Identify which cell holds the provided text, then report its [x, y] central coordinate. 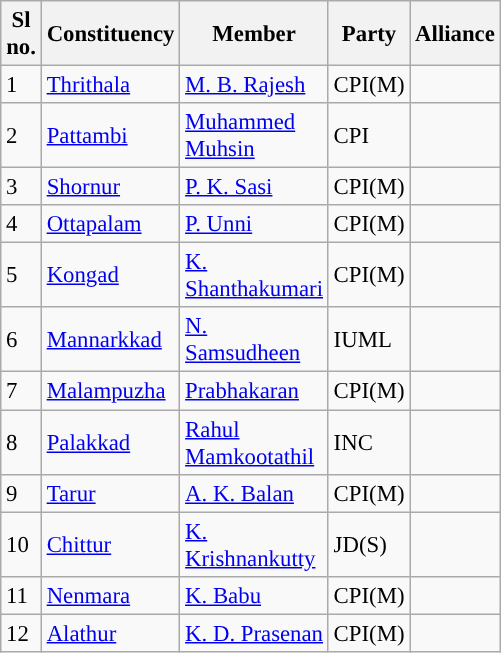
N. Samsudheen [254, 340]
Palakkad [110, 442]
Alliance [455, 34]
9 [22, 493]
Tarur [110, 493]
4 [22, 224]
Malampuzha [110, 391]
Alathur [110, 633]
3 [22, 187]
K. Babu [254, 595]
11 [22, 595]
Chittur [110, 544]
A. K. Balan [254, 493]
IUML [368, 340]
Muhammed Muhsin [254, 136]
P. K. Sasi [254, 187]
Shornur [110, 187]
Rahul Mamkootathil [254, 442]
Pattambi [110, 136]
2 [22, 136]
Mannarkkad [110, 340]
K. Shanthakumari [254, 276]
Member [254, 34]
Party [368, 34]
Ottapalam [110, 224]
P. Unni [254, 224]
INC [368, 442]
5 [22, 276]
8 [22, 442]
7 [22, 391]
6 [22, 340]
10 [22, 544]
K. Krishnankutty [254, 544]
Thrithala [110, 85]
Prabhakaran [254, 391]
Sl no. [22, 34]
Nenmara [110, 595]
JD(S) [368, 544]
K. D. Prasenan [254, 633]
Kongad [110, 276]
1 [22, 85]
CPI [368, 136]
Constituency [110, 34]
12 [22, 633]
M. B. Rajesh [254, 85]
